For the text-containing cell, return its midpoint in (x, y) coordinate format. 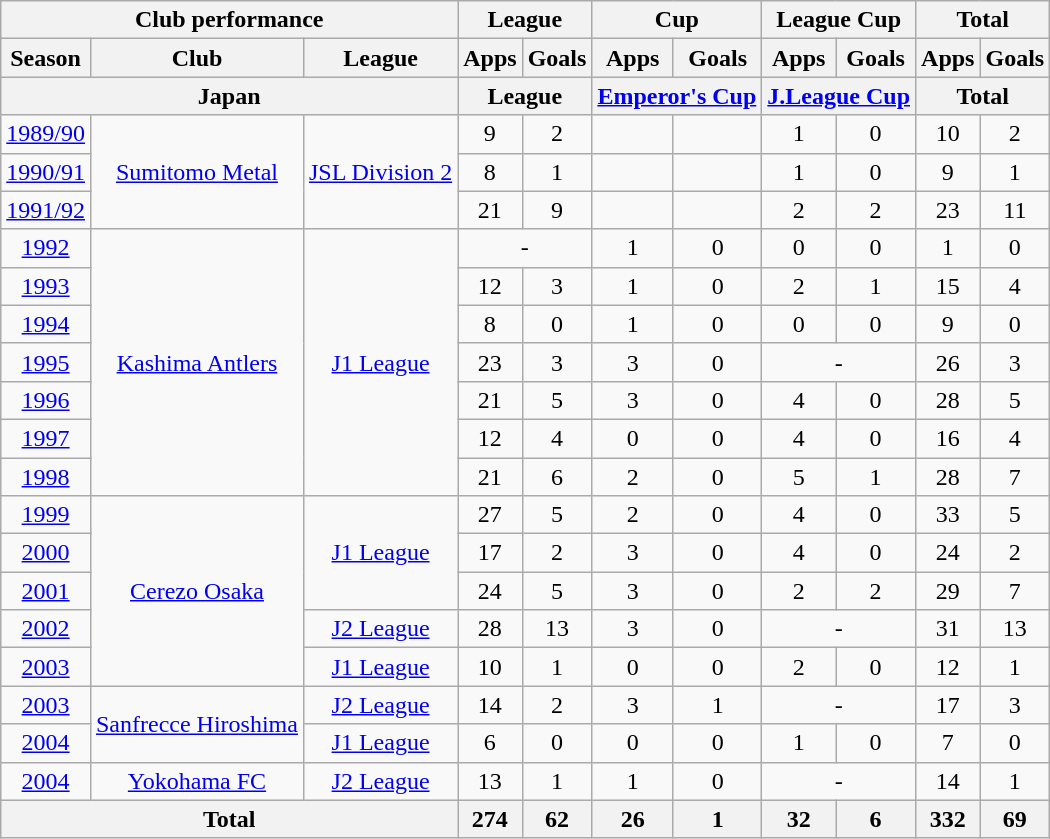
Sumitomo Metal (196, 172)
1991/92 (46, 210)
31 (948, 629)
27 (490, 515)
15 (948, 286)
Sanfrecce Hiroshima (196, 724)
1990/91 (46, 172)
32 (799, 819)
J.League Cup (839, 96)
1994 (46, 324)
2000 (46, 553)
274 (490, 819)
1999 (46, 515)
Club performance (230, 20)
62 (557, 819)
Season (46, 58)
1998 (46, 477)
16 (948, 438)
Cup (677, 20)
29 (948, 591)
Japan (230, 96)
33 (948, 515)
Club (196, 58)
11 (1015, 210)
JSL Division 2 (380, 172)
Kashima Antlers (196, 362)
2002 (46, 629)
1993 (46, 286)
1995 (46, 362)
Emperor's Cup (677, 96)
1992 (46, 248)
2001 (46, 591)
Yokohama FC (196, 781)
69 (1015, 819)
1996 (46, 400)
1989/90 (46, 134)
Cerezo Osaka (196, 591)
1997 (46, 438)
League Cup (839, 20)
332 (948, 819)
